Capture the cell that displays the provided text and extract its (X, Y) central coordinate. 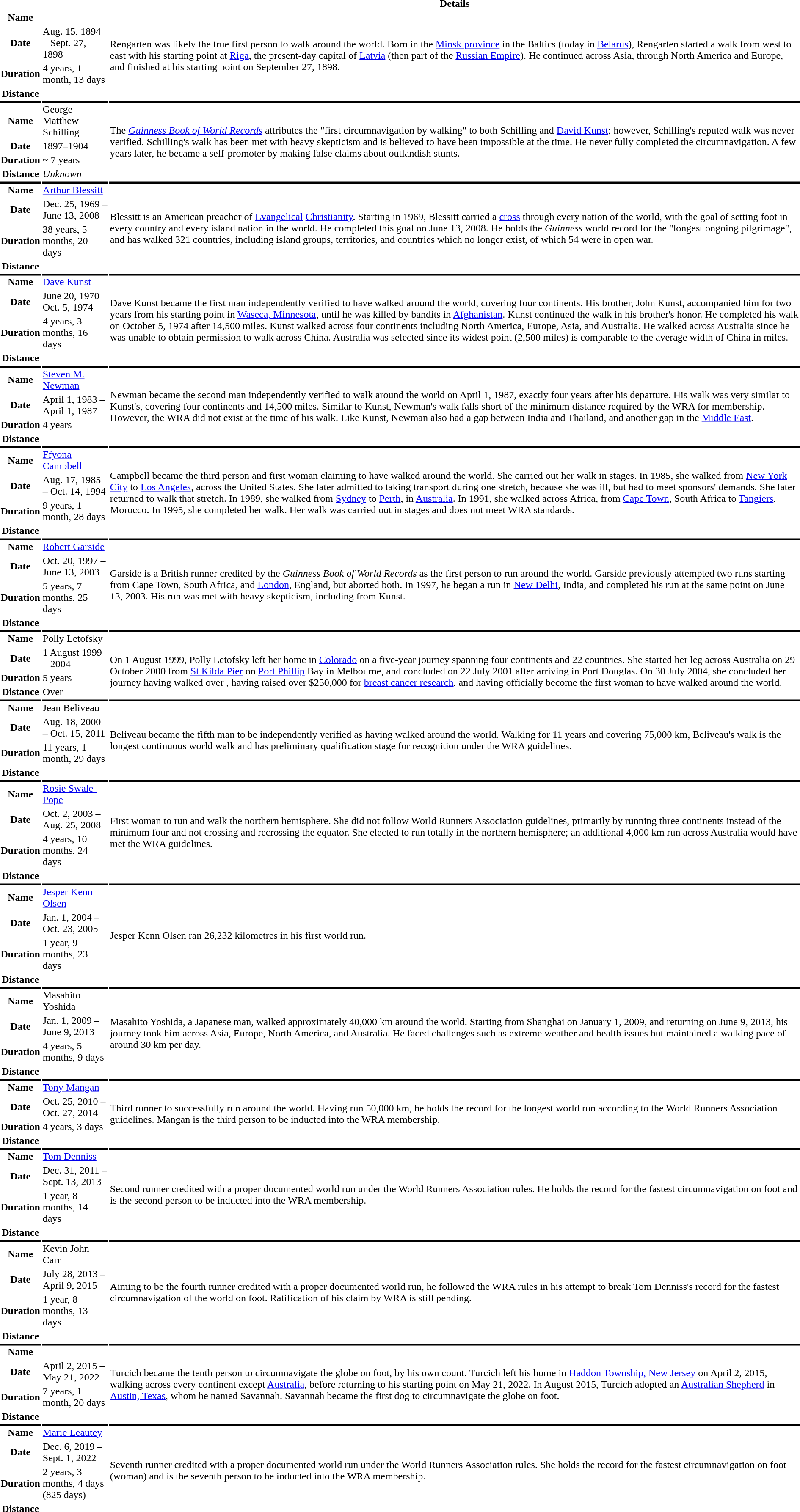
Aug. 15, 1894 – Sept. 27, 1898 (75, 43)
Over (75, 692)
4 years, 10 months, 24 days (75, 850)
George Matthew Schilling (75, 120)
9 years, 1 month, 28 days (75, 511)
Polly Letofsky (75, 638)
Steven M. Newman (75, 379)
1 year, 8 months, 13 days (75, 1311)
4 years, 3 days (75, 1127)
Robert Garside (75, 545)
Unknown (75, 174)
Aug. 17, 1985 – Oct. 14, 1994 (75, 486)
1897–1904 (75, 146)
Tom Denniss (75, 1155)
April 1, 1983 – April 1, 1987 (75, 405)
June 20, 1970 – Oct. 5, 1974 (75, 301)
1 year, 8 months, 14 days (75, 1207)
1 year, 9 months, 23 days (75, 954)
5 years (75, 678)
Oct. 2, 2003 – Aug. 25, 2008 (75, 819)
~ 7 years (75, 160)
4 years, 5 months, 9 days (75, 1052)
38 years, 5 months, 20 days (75, 241)
Jean Beliveau (75, 707)
April 2, 2015 – May 21, 2022 (75, 1372)
Dave Kunst (75, 281)
Dec. 25, 1969 – June 13, 2008 (75, 210)
Jesper Kenn Olsen (75, 896)
Jan. 1, 2004 – Oct. 23, 2005 (75, 923)
7 years, 1 month, 20 days (75, 1397)
Marie Leautey (75, 1431)
1 August 1999 – 2004 (75, 658)
4 years (75, 425)
Oct. 25, 2010 – Oct. 27, 2014 (75, 1107)
Tony Mangan (75, 1086)
Aug. 18, 2000 – Oct. 15, 2011 (75, 728)
Dec. 6, 2019 – Sept. 1, 2022 (75, 1452)
Jan. 1, 2009 – June 9, 2013 (75, 1026)
11 years, 1 month, 29 days (75, 753)
Ffyona Campbell (75, 459)
July 28, 2013 – April 9, 2015 (75, 1279)
Arthur Blessitt (75, 189)
Rosie Swale-Pope (75, 793)
2 years, 3 months, 4 days (825 days) (75, 1483)
Masahito Yoshida (75, 1000)
Jesper Kenn Olsen ran 26,232 kilometres in his first world run. (455, 935)
Oct. 20, 1997 – June 13, 2003 (75, 566)
4 years, 1 month, 13 days (75, 74)
5 years, 7 months, 25 days (75, 597)
Kevin John Carr (75, 1254)
Dec. 31, 2011 – Sept. 13, 2013 (75, 1176)
4 years, 3 months, 16 days (75, 333)
